Output the [X, Y] coordinate of the center of the cell containing the given text.  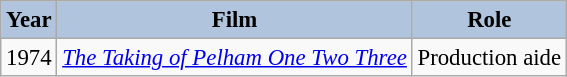
Year [29, 20]
Role [489, 20]
The Taking of Pelham One Two Three [234, 58]
1974 [29, 58]
Production aide [489, 58]
Film [234, 20]
